Scan for the cell matching the given text and deliver its (x, y) coordinate at center. 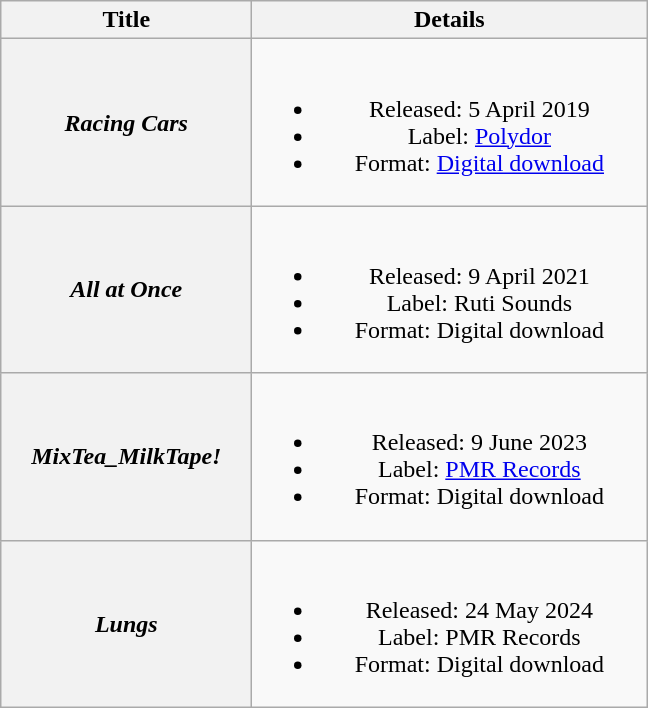
MixTea_MilkTape! (126, 456)
Lungs (126, 624)
Released: 5 April 2019Label: PolydorFormat: Digital download (450, 122)
Title (126, 20)
Released: 9 June 2023Label: PMR RecordsFormat: Digital download (450, 456)
All at Once (126, 290)
Details (450, 20)
Released: 9 April 2021Label: Ruti SoundsFormat: Digital download (450, 290)
Racing Cars (126, 122)
Released: 24 May 2024Label: PMR RecordsFormat: Digital download (450, 624)
